Extract the [x, y] coordinate from the center of the cell holding the provided text.  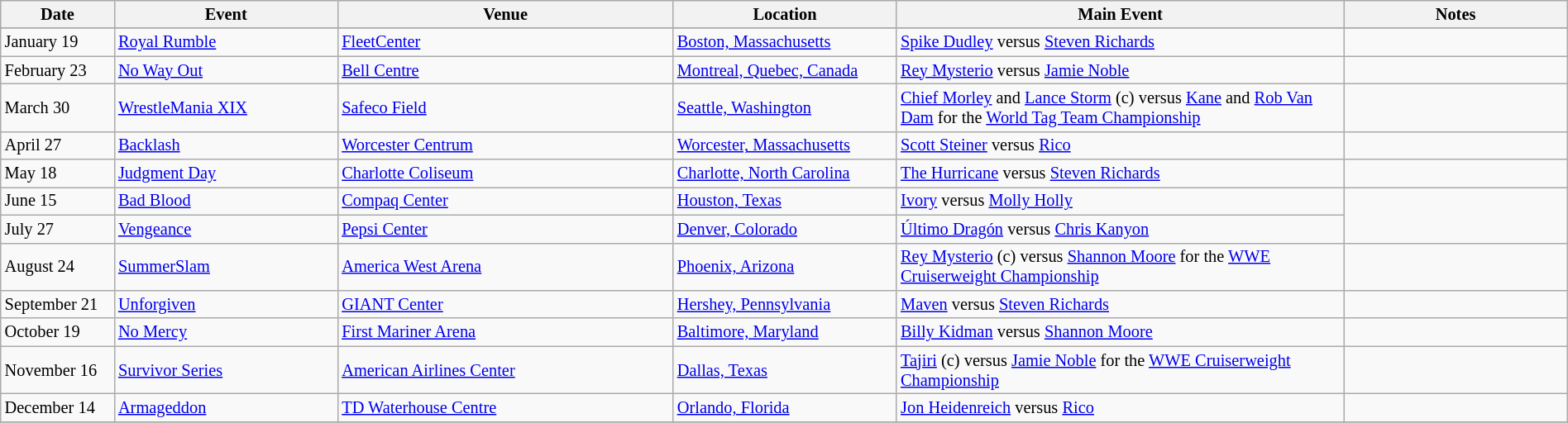
No Way Out [226, 70]
Worcester Centrum [504, 145]
Bad Blood [226, 201]
Safeco Field [504, 107]
Bell Centre [504, 70]
Charlotte, North Carolina [785, 173]
May 18 [58, 173]
Royal Rumble [226, 42]
September 21 [58, 304]
March 30 [58, 107]
Boston, Massachusetts [785, 42]
Date [58, 14]
The Hurricane versus Steven Richards [1120, 173]
Location [785, 14]
Backlash [226, 145]
Unforgiven [226, 304]
Scott Steiner versus Rico [1120, 145]
Rey Mysterio versus Jamie Noble [1120, 70]
Pepsi Center [504, 229]
FleetCenter [504, 42]
January 19 [58, 42]
December 14 [58, 407]
April 27 [58, 145]
November 16 [58, 370]
Baltimore, Maryland [785, 332]
Vengeance [226, 229]
Montreal, Quebec, Canada [785, 70]
WrestleMania XIX [226, 107]
August 24 [58, 267]
Charlotte Coliseum [504, 173]
GIANT Center [504, 304]
Phoenix, Arizona [785, 267]
American Airlines Center [504, 370]
Dallas, Texas [785, 370]
Último Dragón versus Chris Kanyon [1120, 229]
Armageddon [226, 407]
TD Waterhouse Centre [504, 407]
America West Arena [504, 267]
Orlando, Florida [785, 407]
Rey Mysterio (c) versus Shannon Moore for the WWE Cruiserweight Championship [1120, 267]
Main Event [1120, 14]
Hershey, Pennsylvania [785, 304]
Denver, Colorado [785, 229]
Billy Kidman versus Shannon Moore [1120, 332]
Event [226, 14]
Houston, Texas [785, 201]
Spike Dudley versus Steven Richards [1120, 42]
Notes [1456, 14]
Survivor Series [226, 370]
Tajiri (c) versus Jamie Noble for the WWE Cruiserweight Championship [1120, 370]
July 27 [58, 229]
Venue [504, 14]
Chief Morley and Lance Storm (c) versus Kane and Rob Van Dam for the World Tag Team Championship [1120, 107]
SummerSlam [226, 267]
Jon Heidenreich versus Rico [1120, 407]
Seattle, Washington [785, 107]
Maven versus Steven Richards [1120, 304]
February 23 [58, 70]
Judgment Day [226, 173]
Compaq Center [504, 201]
October 19 [58, 332]
Ivory versus Molly Holly [1120, 201]
June 15 [58, 201]
No Mercy [226, 332]
First Mariner Arena [504, 332]
Worcester, Massachusetts [785, 145]
